Output the (X, Y) coordinate of the center of the cell containing the given text.  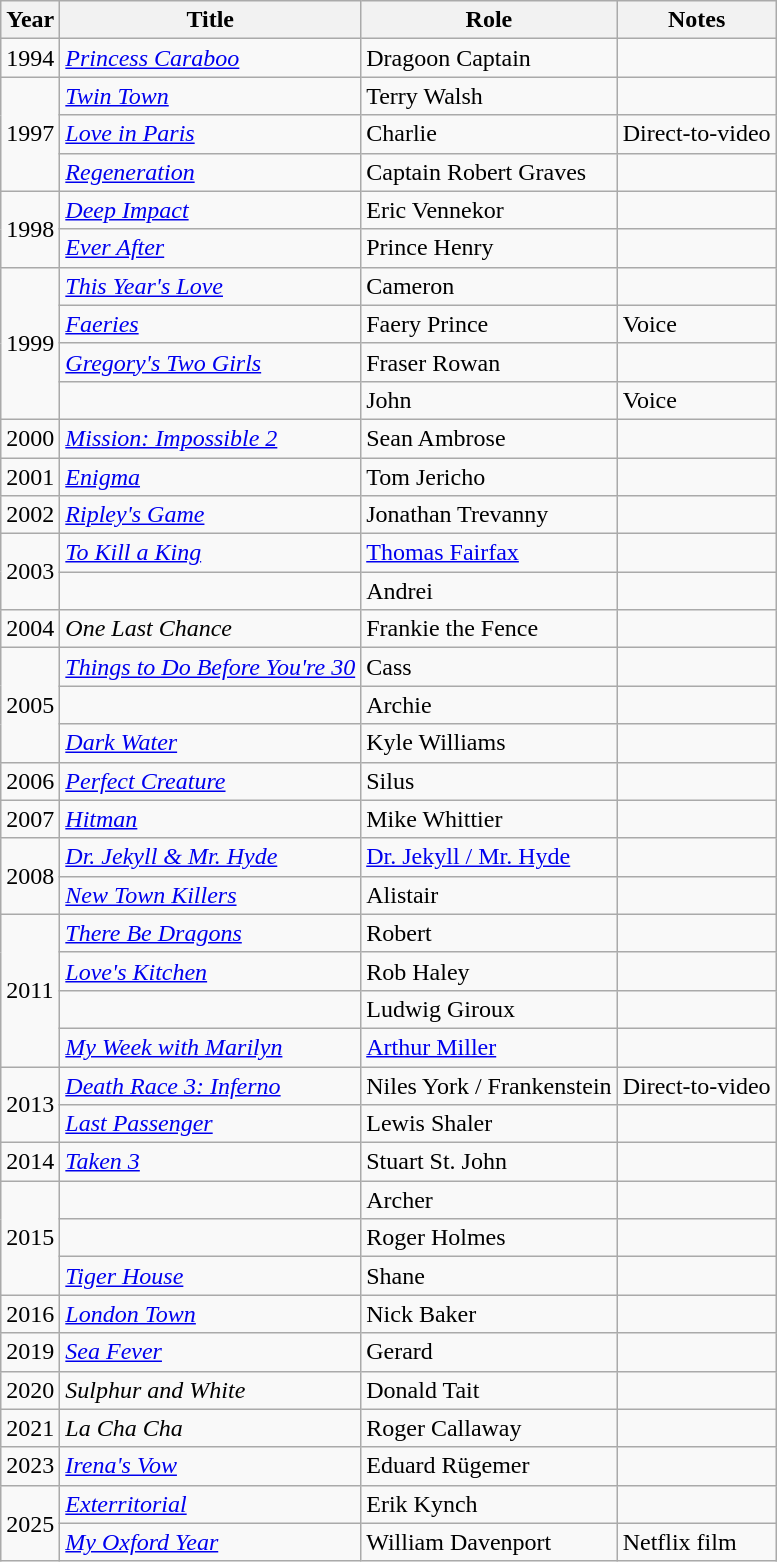
Terry Walsh (489, 96)
Love in Paris (210, 134)
William Davenport (489, 1542)
Princess Caraboo (210, 58)
Roger Holmes (489, 1238)
Deep Impact (210, 210)
There Be Dragons (210, 933)
1994 (30, 58)
2020 (30, 1390)
2005 (30, 705)
Exterritorial (210, 1504)
Cass (489, 667)
2008 (30, 876)
John (489, 400)
Ever After (210, 248)
Irena's Vow (210, 1466)
2016 (30, 1314)
Year (30, 20)
Death Race 3: Inferno (210, 1085)
Nick Baker (489, 1314)
1999 (30, 343)
Lewis Shaler (489, 1124)
2002 (30, 515)
Faery Prince (489, 324)
Jonathan Trevanny (489, 515)
Faeries (210, 324)
This Year's Love (210, 286)
2025 (30, 1523)
Erik Kynch (489, 1504)
Niles York / Frankenstein (489, 1085)
Thomas Fairfax (489, 553)
Sean Ambrose (489, 438)
Frankie the Fence (489, 629)
Taken 3 (210, 1162)
Silus (489, 781)
Eric Vennekor (489, 210)
Alistair (489, 895)
New Town Killers (210, 895)
Arthur Miller (489, 1047)
London Town (210, 1314)
Andrei (489, 591)
La Cha Cha (210, 1428)
Shane (489, 1276)
2006 (30, 781)
Notes (696, 20)
Sea Fever (210, 1352)
My Week with Marilyn (210, 1047)
Netflix film (696, 1542)
Last Passenger (210, 1124)
2023 (30, 1466)
Dragoon Captain (489, 58)
Title (210, 20)
2011 (30, 990)
Roger Callaway (489, 1428)
Rob Haley (489, 971)
Stuart St. John (489, 1162)
My Oxford Year (210, 1542)
Perfect Creature (210, 781)
Mission: Impossible 2 (210, 438)
Ripley's Game (210, 515)
2004 (30, 629)
Love's Kitchen (210, 971)
Tiger House (210, 1276)
Mike Whittier (489, 819)
Archer (489, 1200)
Charlie (489, 134)
Cameron (489, 286)
Dr. Jekyll / Mr. Hyde (489, 857)
Robert (489, 933)
1998 (30, 229)
Ludwig Giroux (489, 1009)
Tom Jericho (489, 477)
Twin Town (210, 96)
2001 (30, 477)
2019 (30, 1352)
Gerard (489, 1352)
2000 (30, 438)
Enigma (210, 477)
Hitman (210, 819)
Kyle Williams (489, 743)
1997 (30, 134)
One Last Chance (210, 629)
2013 (30, 1104)
Things to Do Before You're 30 (210, 667)
Prince Henry (489, 248)
2014 (30, 1162)
2021 (30, 1428)
Regeneration (210, 172)
2007 (30, 819)
To Kill a King (210, 553)
Role (489, 20)
Gregory's Two Girls (210, 362)
Sulphur and White (210, 1390)
Dr. Jekyll & Mr. Hyde (210, 857)
Dark Water (210, 743)
Fraser Rowan (489, 362)
Captain Robert Graves (489, 172)
2015 (30, 1238)
Donald Tait (489, 1390)
Archie (489, 705)
2003 (30, 572)
Eduard Rügemer (489, 1466)
